Return the [X, Y] coordinate for the center point of the cell that contains the specified text.  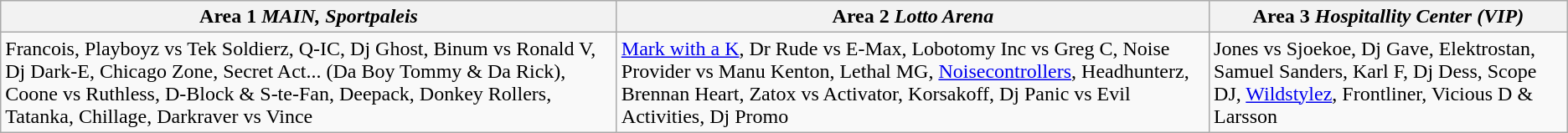
Area 3 Hospitallity Center (VIP) [1389, 17]
Area 2 Lotto Arena [913, 17]
Jones vs Sjoekoe, Dj Gave, Elektrostan, Samuel Sanders, Karl F, Dj Dess, Scope DJ, Wildstylez, Frontliner, Vicious D & Larsson [1389, 82]
Area 1 MAIN, Sportpaleis [309, 17]
